Return the [X, Y] coordinate for the center point of the cell that contains the specified text.  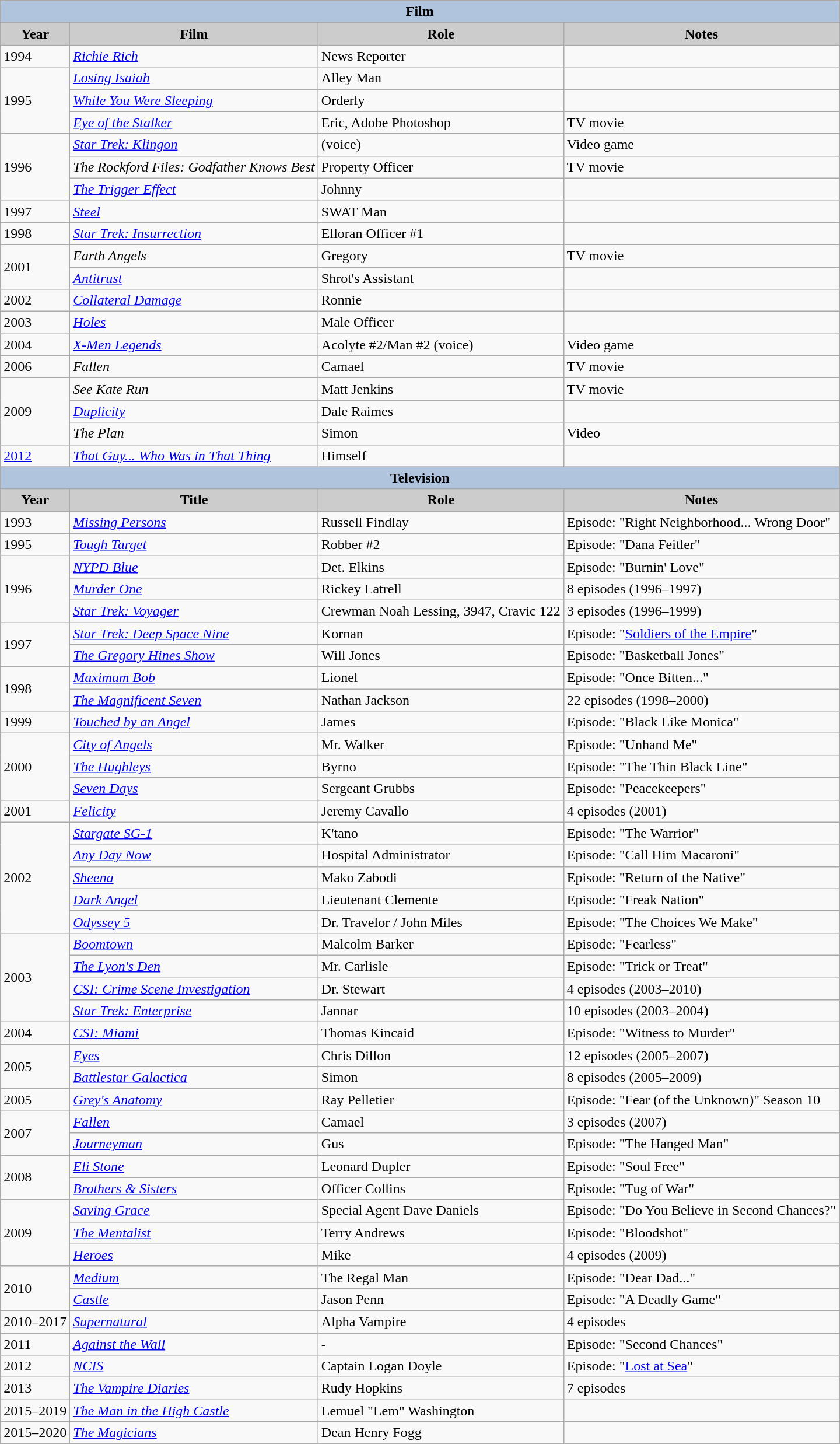
Episode: "A Deadly Game" [701, 1299]
Episode: "Call Him Macaroni" [701, 855]
K'tano [441, 833]
The Vampire Diaries [194, 1389]
Rickey Latrell [441, 589]
That Guy... Who Was in That Thing [194, 456]
Rudy Hopkins [441, 1389]
Dr. Travelor / John Miles [441, 922]
Himself [441, 456]
8 episodes (1996–1997) [701, 589]
Thomas Kincaid [441, 1033]
While You Were Sleeping [194, 100]
Star Trek: Deep Space Nine [194, 633]
Richie Rich [194, 56]
3 episodes (2007) [701, 1122]
Episode: "Freak Nation" [701, 900]
Touched by an Angel [194, 722]
Antitrust [194, 278]
Holes [194, 323]
12 episodes (2005–2007) [701, 1055]
Ray Pelletier [441, 1100]
Episode: "Soul Free" [701, 1166]
Matt Jenkins [441, 389]
Orderly [441, 100]
Episode: "Witness to Murder" [701, 1033]
Mr. Carlisle [441, 966]
4 episodes (2009) [701, 1255]
The Mentalist [194, 1233]
See Kate Run [194, 389]
Duplicity [194, 411]
Elloran Officer #1 [441, 233]
Episode: "Dana Feitler" [701, 544]
4 episodes [701, 1321]
NCIS [194, 1366]
Ronnie [441, 300]
Lieutenant Clemente [441, 900]
The Magnificent Seven [194, 700]
Jannar [441, 1011]
Episode: "Basketball Jones" [701, 656]
Lemuel "Lem" Washington [441, 1411]
Episode: "Lost at Sea" [701, 1366]
City of Angels [194, 744]
The Gregory Hines Show [194, 656]
Battlestar Galactica [194, 1078]
Mako Zabodi [441, 877]
Episode: "Second Chances" [701, 1344]
2010–2017 [35, 1321]
Malcolm Barker [441, 944]
The Man in the High Castle [194, 1411]
Sergeant Grubbs [441, 789]
Chris Dillon [441, 1055]
The Plan [194, 433]
4 episodes (2001) [701, 811]
Collateral Damage [194, 300]
Sheena [194, 877]
(voice) [441, 145]
Episode: "Peacekeepers" [701, 789]
Eye of the Stalker [194, 123]
NYPD Blue [194, 567]
Episode: "Black Like Monica" [701, 722]
8 episodes (2005–2009) [701, 1078]
Gregory [441, 256]
Episode: "The Hanged Man" [701, 1144]
Episode: "The Thin Black Line" [701, 767]
3 episodes (1996–1999) [701, 611]
Episode: "Unhand Me" [701, 744]
Episode: "Soldiers of the Empire" [701, 633]
Seven Days [194, 789]
James [441, 722]
Alpha Vampire [441, 1321]
Dean Henry Fogg [441, 1433]
Mike [441, 1255]
Episode: "The Warrior" [701, 833]
Special Agent Dave Daniels [441, 1211]
SWAT Man [441, 211]
Boomtown [194, 944]
Star Trek: Klingon [194, 145]
2013 [35, 1389]
- [441, 1344]
Odyssey 5 [194, 922]
Episode: "Trick or Treat" [701, 966]
Video [701, 433]
Star Trek: Insurrection [194, 233]
The Rockford Files: Godfather Knows Best [194, 167]
Kornan [441, 633]
Episode: "Do You Believe in Second Chances?" [701, 1211]
Star Trek: Voyager [194, 611]
Hospital Administrator [441, 855]
Terry Andrews [441, 1233]
The Lyon's Den [194, 966]
News Reporter [441, 56]
Robber #2 [441, 544]
Mr. Walker [441, 744]
Episode: "Fear (of the Unknown)" Season 10 [701, 1100]
Television [420, 478]
Jeremy Cavallo [441, 811]
Episode: "The Choices We Make" [701, 922]
1993 [35, 522]
Byrno [441, 767]
CSI: Miami [194, 1033]
Nathan Jackson [441, 700]
Will Jones [441, 656]
Stargate SG-1 [194, 833]
CSI: Crime Scene Investigation [194, 989]
Captain Logan Doyle [441, 1366]
2015–2020 [35, 1433]
Acolyte #2/Man #2 (voice) [441, 345]
Leonard Dupler [441, 1166]
Heroes [194, 1255]
2010 [35, 1288]
1999 [35, 722]
Earth Angels [194, 256]
Castle [194, 1299]
The Regal Man [441, 1277]
Losing Isaiah [194, 78]
Saving Grace [194, 1211]
Episode: "Bloodshot" [701, 1233]
Property Officer [441, 167]
Dale Raimes [441, 411]
Russell Findlay [441, 522]
Eyes [194, 1055]
Steel [194, 211]
Gus [441, 1144]
4 episodes (2003–2010) [701, 989]
Johnny [441, 189]
Dark Angel [194, 900]
Episode: "Right Neighborhood... Wrong Door" [701, 522]
Crewman Noah Lessing, 3947, Cravic 122 [441, 611]
Alley Man [441, 78]
Episode: "Burnin' Love" [701, 567]
Shrot's Assistant [441, 278]
Episode: "Tug of War" [701, 1188]
Grey's Anatomy [194, 1100]
Episode: "Dear Dad..." [701, 1277]
Male Officer [441, 323]
Any Day Now [194, 855]
2000 [35, 767]
Eric, Adobe Photoshop [441, 123]
Det. Elkins [441, 567]
2007 [35, 1133]
Officer Collins [441, 1188]
Felicity [194, 811]
Against the Wall [194, 1344]
X-Men Legends [194, 345]
7 episodes [701, 1389]
Brothers & Sisters [194, 1188]
The Hughleys [194, 767]
Missing Persons [194, 522]
Star Trek: Enterprise [194, 1011]
22 episodes (1998–2000) [701, 700]
2006 [35, 367]
2011 [35, 1344]
Tough Target [194, 544]
Medium [194, 1277]
2015–2019 [35, 1411]
Dr. Stewart [441, 989]
Maximum Bob [194, 678]
Journeyman [194, 1144]
Title [194, 500]
Episode: "Return of the Native" [701, 877]
Episode: "Once Bitten..." [701, 678]
Murder One [194, 589]
1994 [35, 56]
Supernatural [194, 1321]
Jason Penn [441, 1299]
10 episodes (2003–2004) [701, 1011]
The Magicians [194, 1433]
Lionel [441, 678]
Eli Stone [194, 1166]
2008 [35, 1177]
The Trigger Effect [194, 189]
Episode: "Fearless" [701, 944]
